Scan for the cell matching the given text and deliver its (x, y) coordinate at center. 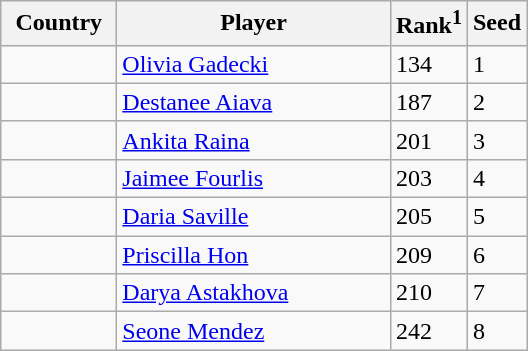
5 (496, 217)
Olivia Gadecki (254, 64)
6 (496, 255)
Jaimee Fourlis (254, 178)
187 (428, 102)
Priscilla Hon (254, 255)
242 (428, 331)
Destanee Aiava (254, 102)
8 (496, 331)
Seed (496, 24)
210 (428, 293)
Country (59, 24)
209 (428, 255)
2 (496, 102)
Ankita Raina (254, 140)
Daria Saville (254, 217)
4 (496, 178)
Player (254, 24)
Seone Mendez (254, 331)
1 (496, 64)
201 (428, 140)
Rank1 (428, 24)
134 (428, 64)
205 (428, 217)
203 (428, 178)
Darya Astakhova (254, 293)
3 (496, 140)
7 (496, 293)
